From the cell containing the given text, extract its center point as [X, Y] coordinate. 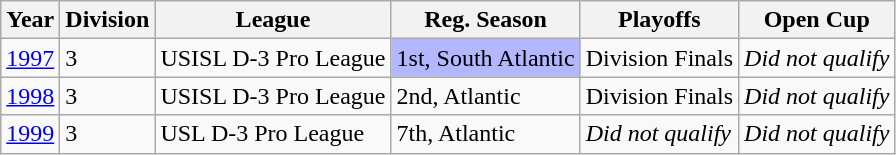
1998 [30, 96]
USL D-3 Pro League [273, 134]
League [273, 20]
Year [30, 20]
Reg. Season [486, 20]
2nd, Atlantic [486, 96]
1999 [30, 134]
Open Cup [817, 20]
7th, Atlantic [486, 134]
Division [108, 20]
Playoffs [659, 20]
1st, South Atlantic [486, 58]
1997 [30, 58]
